Extract the [X, Y] coordinate from the center of the cell holding the provided text.  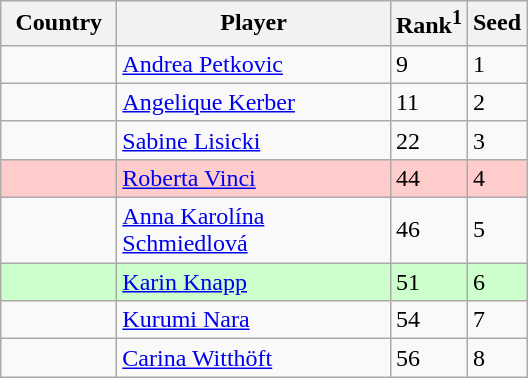
4 [496, 178]
3 [496, 140]
2 [496, 102]
46 [428, 230]
7 [496, 320]
8 [496, 358]
56 [428, 358]
Andrea Petkovic [254, 64]
44 [428, 178]
Angelique Kerber [254, 102]
Rank1 [428, 24]
Sabine Lisicki [254, 140]
Karin Knapp [254, 282]
Kurumi Nara [254, 320]
5 [496, 230]
1 [496, 64]
Anna Karolína Schmiedlová [254, 230]
Country [59, 24]
Carina Witthöft [254, 358]
Player [254, 24]
54 [428, 320]
Seed [496, 24]
11 [428, 102]
Roberta Vinci [254, 178]
51 [428, 282]
9 [428, 64]
22 [428, 140]
6 [496, 282]
